Output the (X, Y) coordinate of the center of the cell containing the given text.  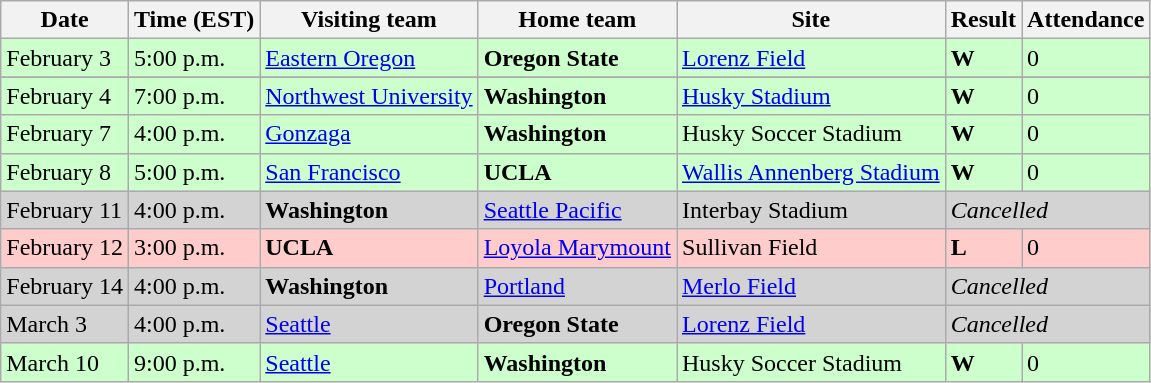
February 14 (65, 286)
Sullivan Field (810, 248)
3:00 p.m. (194, 248)
Loyola Marymount (577, 248)
March 3 (65, 324)
Date (65, 20)
Eastern Oregon (369, 58)
Site (810, 20)
San Francisco (369, 172)
Merlo Field (810, 286)
Wallis Annenberg Stadium (810, 172)
Northwest University (369, 96)
Husky Stadium (810, 96)
9:00 p.m. (194, 362)
Home team (577, 20)
March 10 (65, 362)
Attendance (1086, 20)
Portland (577, 286)
Result (983, 20)
February 11 (65, 210)
Visiting team (369, 20)
Time (EST) (194, 20)
February 3 (65, 58)
Interbay Stadium (810, 210)
February 4 (65, 96)
7:00 p.m. (194, 96)
February 8 (65, 172)
Gonzaga (369, 134)
February 12 (65, 248)
L (983, 248)
Seattle Pacific (577, 210)
February 7 (65, 134)
